Scan for the cell matching the given text and deliver its [X, Y] coordinate at center. 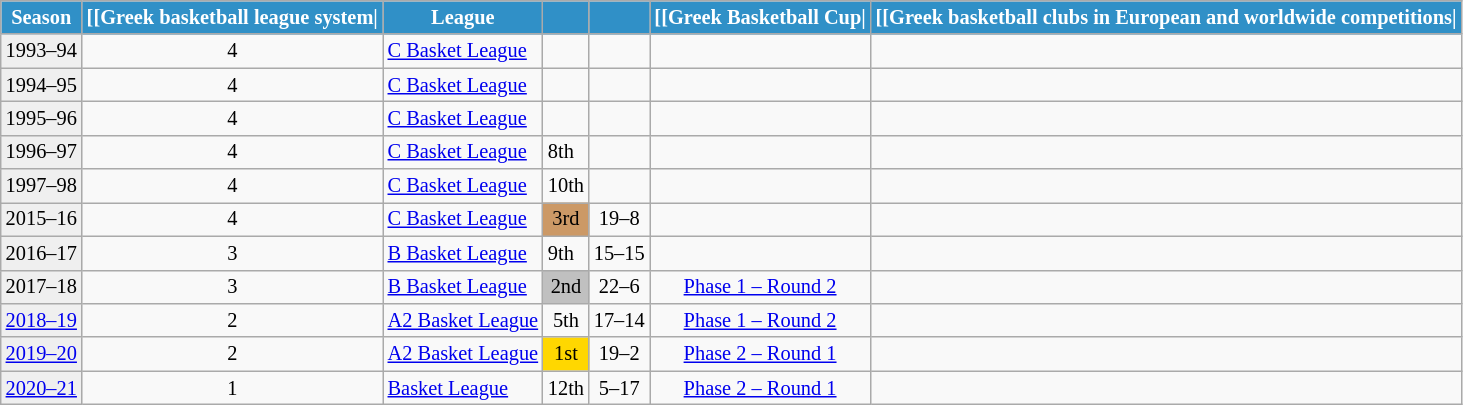
2019–20 [42, 354]
2016–17 [42, 253]
12th [566, 388]
1 [232, 388]
2018–19 [42, 320]
[[Greek Basketball Cup| [760, 17]
1997–98 [42, 186]
1993–94 [42, 51]
2020–21 [42, 388]
Season [42, 17]
[[Greek basketball league system| [232, 17]
17–14 [620, 320]
2017–18 [42, 287]
[[Greek basketball clubs in European and worldwide competitions| [1166, 17]
5th [566, 320]
1996–97 [42, 152]
15–15 [620, 253]
1995–96 [42, 118]
1994–95 [42, 85]
19–2 [620, 354]
10th [566, 186]
Basket League [463, 388]
3rd [566, 219]
1st [566, 354]
22–6 [620, 287]
9th [566, 253]
8th [566, 152]
19–8 [620, 219]
2nd [566, 287]
5–17 [620, 388]
League [463, 17]
2015–16 [42, 219]
